Determine the [X, Y] coordinate at the center of the cell enclosing the given text.  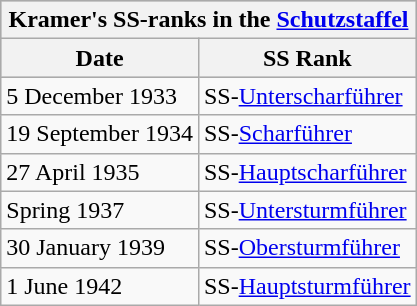
27 April 1935 [100, 172]
SS-Hauptsturmführer [307, 286]
Kramer's SS-ranks in the Schutzstaffel [208, 20]
19 September 1934 [100, 134]
Spring 1937 [100, 210]
30 January 1939 [100, 248]
1 June 1942 [100, 286]
SS-Untersturmführer [307, 210]
SS-Unterscharführer [307, 96]
SS-Hauptscharführer [307, 172]
SS-Obersturmführer [307, 248]
SS Rank [307, 58]
5 December 1933 [100, 96]
SS-Scharführer [307, 134]
Date [100, 58]
